Output the [x, y] coordinate of the center of the cell containing the given text.  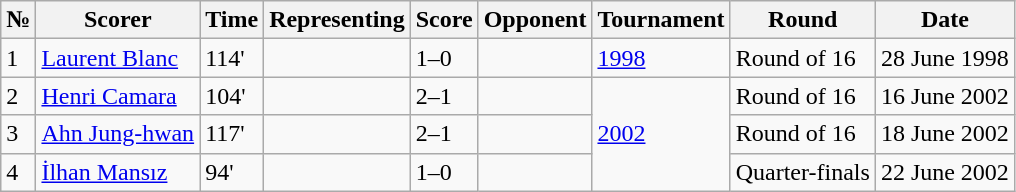
28 June 1998 [944, 58]
№ [18, 20]
Tournament [661, 20]
Ahn Jung-hwan [118, 134]
3 [18, 134]
Time [232, 20]
94' [232, 172]
Round [802, 20]
Score [444, 20]
22 June 2002 [944, 172]
2002 [661, 134]
İlhan Mansız [118, 172]
4 [18, 172]
Date [944, 20]
114' [232, 58]
16 June 2002 [944, 96]
117' [232, 134]
Opponent [535, 20]
Laurent Blanc [118, 58]
Scorer [118, 20]
1 [18, 58]
18 June 2002 [944, 134]
Henri Camara [118, 96]
2 [18, 96]
Representing [338, 20]
Quarter-finals [802, 172]
104' [232, 96]
1998 [661, 58]
